Search for the cell housing the specified text and yield its [x, y] center coordinate. 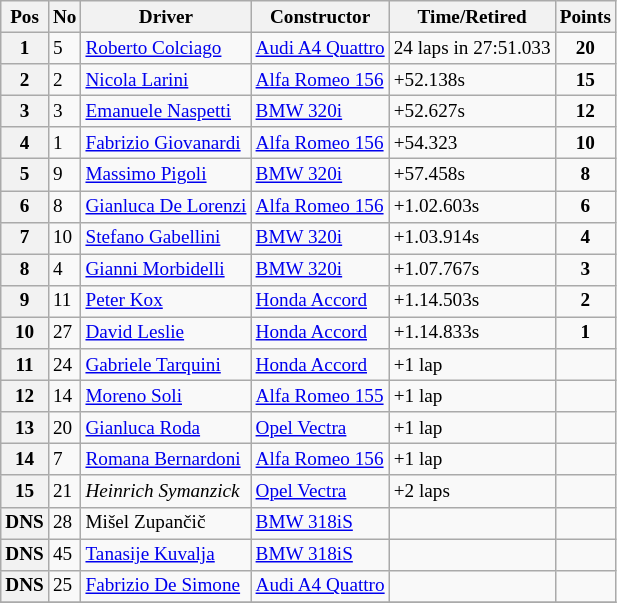
Stefano Gabellini [166, 238]
Fabrizio De Simone [166, 586]
Gianni Morbidelli [166, 270]
24 [64, 365]
+1.14.503s [472, 301]
Points [585, 17]
Mišel Zupančič [166, 523]
Tanasije Kuvalja [166, 554]
+1.03.914s [472, 238]
Moreno Soli [166, 396]
No [64, 17]
Roberto Colciago [166, 48]
+1.14.833s [472, 333]
Alfa Romeo 155 [320, 396]
Pos [25, 17]
27 [64, 333]
Gabriele Tarquini [166, 365]
Nicola Larini [166, 80]
+1.07.767s [472, 270]
Driver [166, 17]
+1.02.603s [472, 206]
Constructor [320, 17]
Massimo Pigoli [166, 175]
24 laps in 27:51.033 [472, 48]
Fabrizio Giovanardi [166, 143]
+52.627s [472, 111]
David Leslie [166, 333]
13 [25, 428]
Peter Kox [166, 301]
+57.458s [472, 175]
Gianluca Roda [166, 428]
Emanuele Naspetti [166, 111]
+54.323 [472, 143]
Romana Bernardoni [166, 460]
45 [64, 554]
25 [64, 586]
28 [64, 523]
21 [64, 491]
Gianluca De Lorenzi [166, 206]
+52.138s [472, 80]
Time/Retired [472, 17]
Heinrich Symanzick [166, 491]
+2 laps [472, 491]
